For the text-containing cell, return its midpoint in [x, y] coordinate format. 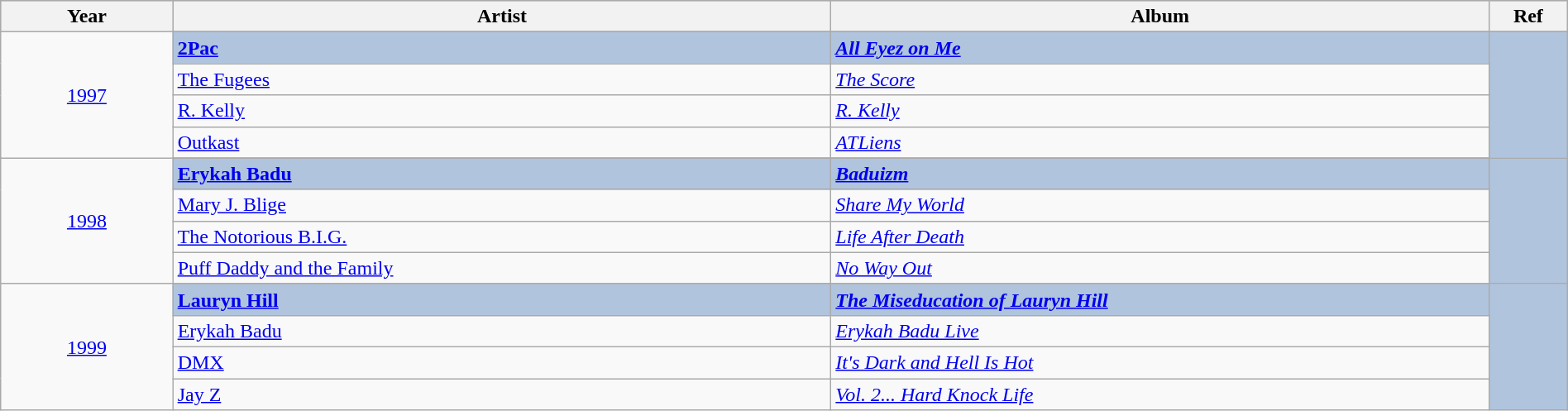
The Fugees [502, 79]
Jay Z [502, 394]
Vol. 2... Hard Knock Life [1160, 394]
1997 [87, 95]
Artist [502, 17]
Year [87, 17]
Life After Death [1160, 237]
Outkast [502, 142]
Mary J. Blige [502, 205]
1999 [87, 346]
2Pac [502, 48]
Album [1160, 17]
Baduizm [1160, 174]
Erykah Badu Live [1160, 331]
Lauryn Hill [502, 299]
The Score [1160, 79]
No Way Out [1160, 268]
Puff Daddy and the Family [502, 268]
Share My World [1160, 205]
Ref [1528, 17]
It's Dark and Hell Is Hot [1160, 362]
All Eyez on Me [1160, 48]
ATLiens [1160, 142]
1998 [87, 221]
The Notorious B.I.G. [502, 237]
DMX [502, 362]
The Miseducation of Lauryn Hill [1160, 299]
